Extract the (X, Y) coordinate from the center of the cell holding the provided text.  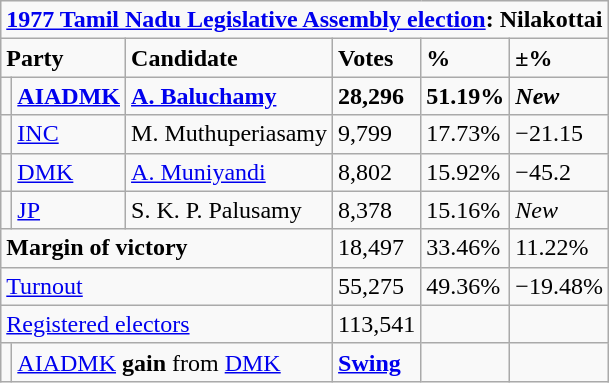
Margin of victory (167, 248)
AIADMK (69, 96)
A. Muniyandi (230, 172)
JP (69, 210)
±% (560, 58)
17.73% (466, 134)
Swing (377, 362)
28,296 (377, 96)
−45.2 (560, 172)
9,799 (377, 134)
15.16% (466, 210)
INC (69, 134)
Turnout (167, 286)
49.36% (466, 286)
A. Baluchamy (230, 96)
55,275 (377, 286)
18,497 (377, 248)
Registered electors (167, 324)
S. K. P. Palusamy (230, 210)
11.22% (560, 248)
Party (64, 58)
% (466, 58)
33.46% (466, 248)
1977 Tamil Nadu Legislative Assembly election: Nilakottai (305, 20)
Candidate (230, 58)
8,378 (377, 210)
Votes (377, 58)
51.19% (466, 96)
DMK (69, 172)
8,802 (377, 172)
15.92% (466, 172)
−21.15 (560, 134)
113,541 (377, 324)
AIADMK gain from DMK (172, 362)
M. Muthuperiasamy (230, 134)
−19.48% (560, 286)
